Detect which cell encompasses the target text, then output its [X, Y] center coordinate. 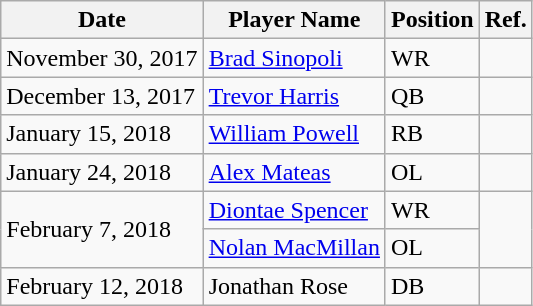
December 13, 2017 [102, 96]
Diontae Spencer [294, 210]
November 30, 2017 [102, 58]
January 24, 2018 [102, 172]
Brad Sinopoli [294, 58]
Trevor Harris [294, 96]
RB [432, 134]
Alex Mateas [294, 172]
Player Name [294, 20]
William Powell [294, 134]
January 15, 2018 [102, 134]
DB [432, 286]
Date [102, 20]
Position [432, 20]
February 12, 2018 [102, 286]
Ref. [506, 20]
February 7, 2018 [102, 229]
QB [432, 96]
Jonathan Rose [294, 286]
Nolan MacMillan [294, 248]
